Identify which cell holds the provided text, then report its (X, Y) central coordinate. 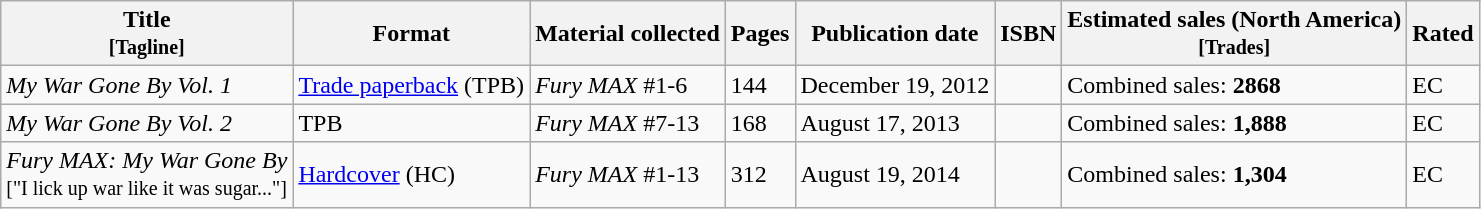
TPB (412, 123)
168 (760, 123)
Hardcover (HC) (412, 174)
Fury MAX #1-13 (628, 174)
Trade paperback (TPB) (412, 85)
312 (760, 174)
144 (760, 85)
My War Gone By Vol. 1 (147, 85)
Estimated sales (North America)[Trades] (1234, 34)
Fury MAX: My War Gone By ["I lick up war like it was sugar..."] (147, 174)
Combined sales: 2868 (1234, 85)
Title[Tagline] (147, 34)
August 19, 2014 (895, 174)
Publication date (895, 34)
December 19, 2012 (895, 85)
Pages (760, 34)
ISBN (1028, 34)
Combined sales: 1,888 (1234, 123)
Material collected (628, 34)
My War Gone By Vol. 2 (147, 123)
August 17, 2013 (895, 123)
Rated (1443, 34)
Fury MAX #7-13 (628, 123)
Fury MAX #1-6 (628, 85)
Combined sales: 1,304 (1234, 174)
Format (412, 34)
